Determine the [X, Y] coordinate at the center of the cell enclosing the given text.  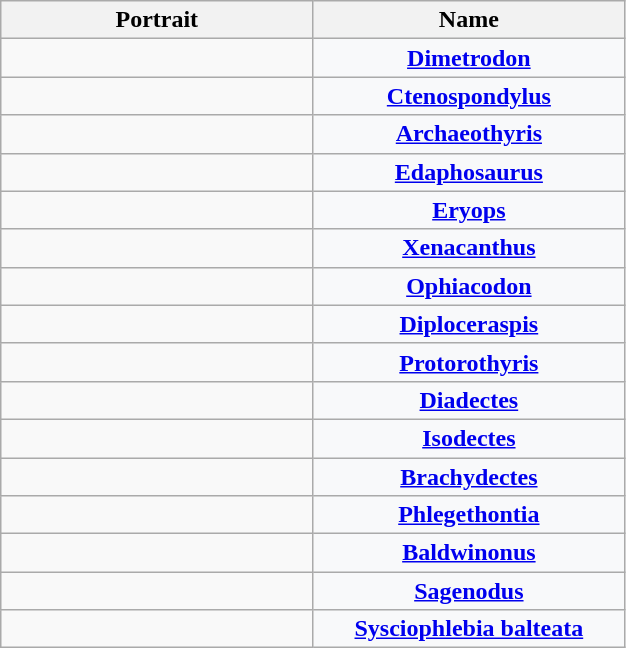
Ophiacodon [469, 286]
Portrait [157, 20]
Ctenospondylus [469, 96]
Isodectes [469, 438]
Dimetrodon [469, 58]
Diadectes [469, 400]
Protorothyris [469, 362]
Baldwinonus [469, 553]
Sagenodus [469, 591]
Xenacanthus [469, 248]
Sysciophlebia balteata [469, 629]
Brachydectes [469, 477]
Phlegethontia [469, 515]
Name [469, 20]
Archaeothyris [469, 134]
Edaphosaurus [469, 172]
Diploceraspis [469, 324]
Eryops [469, 210]
